Extract the [x, y] coordinate from the center of the cell holding the provided text.  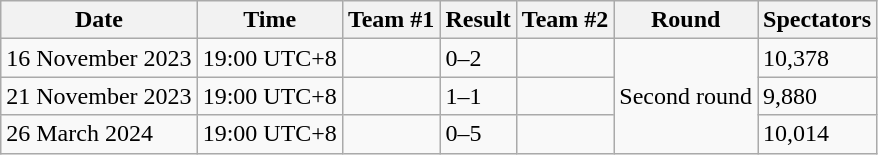
Date [99, 20]
Round [686, 20]
26 March 2024 [99, 134]
Team #2 [565, 20]
10,014 [818, 134]
Time [270, 20]
9,880 [818, 96]
Team #1 [391, 20]
Result [478, 20]
0–5 [478, 134]
0–2 [478, 58]
Second round [686, 96]
Spectators [818, 20]
10,378 [818, 58]
21 November 2023 [99, 96]
1–1 [478, 96]
16 November 2023 [99, 58]
